Locate the cell with the specified text and output its (X, Y) center coordinate. 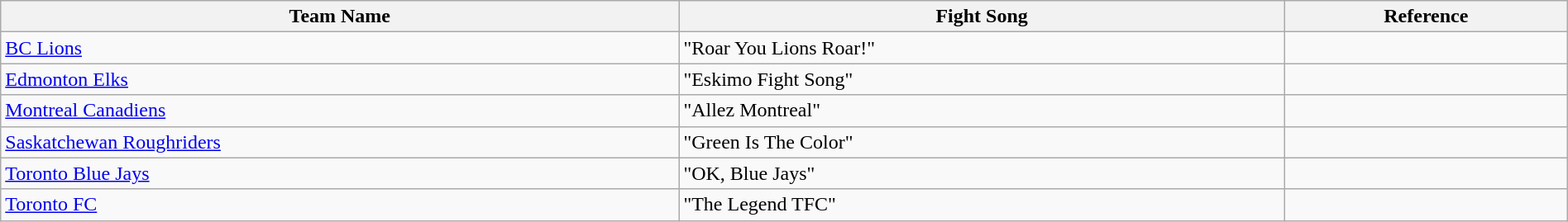
Reference (1426, 17)
Team Name (340, 17)
BC Lions (340, 48)
Toronto FC (340, 205)
"The Legend TFC" (982, 205)
Montreal Canadiens (340, 111)
Saskatchewan Roughriders (340, 142)
Toronto Blue Jays (340, 173)
Edmonton Elks (340, 79)
"Green Is The Color" (982, 142)
"OK, Blue Jays" (982, 173)
"Eskimo Fight Song" (982, 79)
"Roar You Lions Roar!" (982, 48)
Fight Song (982, 17)
"Allez Montreal" (982, 111)
